From the cell containing the given text, extract its center point as [X, Y] coordinate. 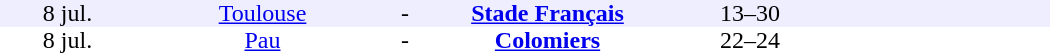
Stade Français [548, 14]
22–24 [750, 40]
13–30 [750, 14]
Toulouse [262, 14]
Pau [262, 40]
Colomiers [548, 40]
